Identify which cell holds the provided text, then report its [X, Y] central coordinate. 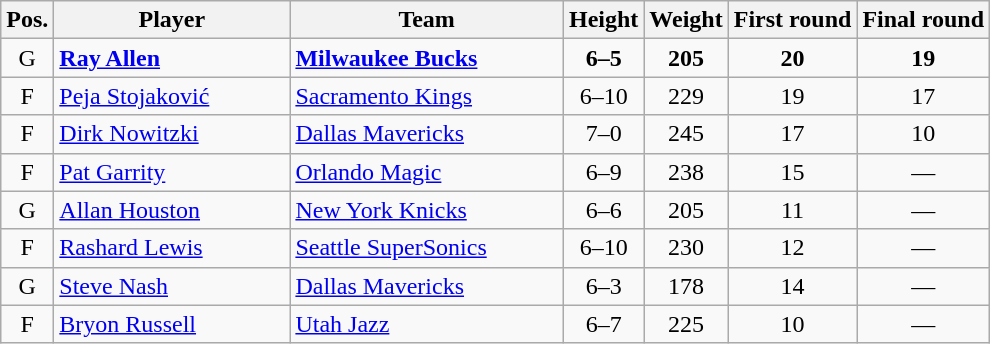
12 [792, 248]
Weight [686, 20]
Bryon Russell [172, 324]
Milwaukee Bucks [427, 58]
Pos. [28, 20]
Team [427, 20]
New York Knicks [427, 210]
14 [792, 286]
225 [686, 324]
6–7 [603, 324]
15 [792, 172]
245 [686, 134]
Sacramento Kings [427, 96]
Player [172, 20]
230 [686, 248]
First round [792, 20]
Steve Nash [172, 286]
Pat Garrity [172, 172]
20 [792, 58]
Peja Stojaković [172, 96]
Rashard Lewis [172, 248]
Dirk Nowitzki [172, 134]
Utah Jazz [427, 324]
178 [686, 286]
Height [603, 20]
Final round [924, 20]
6–9 [603, 172]
Allan Houston [172, 210]
Orlando Magic [427, 172]
229 [686, 96]
11 [792, 210]
6–3 [603, 286]
238 [686, 172]
7–0 [603, 134]
6–6 [603, 210]
6–5 [603, 58]
Seattle SuperSonics [427, 248]
Ray Allen [172, 58]
